Output the [X, Y] coordinate of the center of the cell containing the given text.  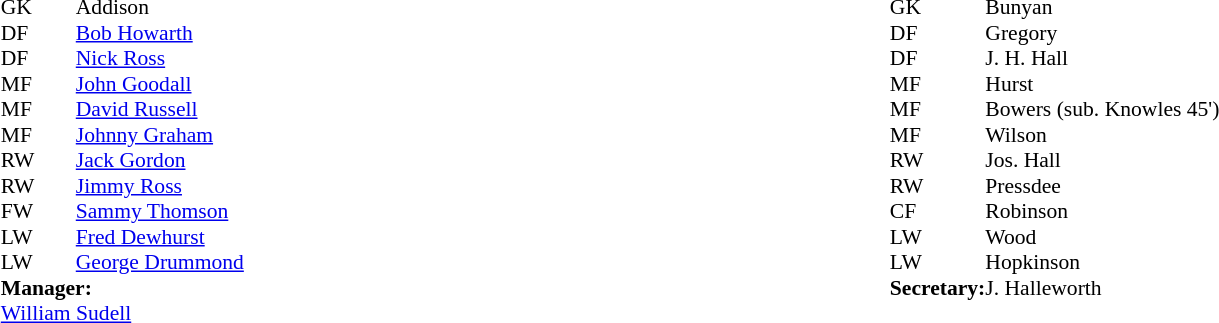
David Russell [160, 109]
Sammy Thomson [160, 211]
Johnny Graham [160, 135]
Fred Dewhurst [160, 237]
Jimmy Ross [160, 186]
Nick Ross [160, 59]
CF [938, 211]
Secretary: [938, 288]
FW [20, 211]
George Drummond [160, 263]
Jack Gordon [160, 161]
Manager: [122, 288]
John Goodall [160, 84]
Bob Howarth [160, 33]
